For the text-containing cell, return its midpoint in [x, y] coordinate format. 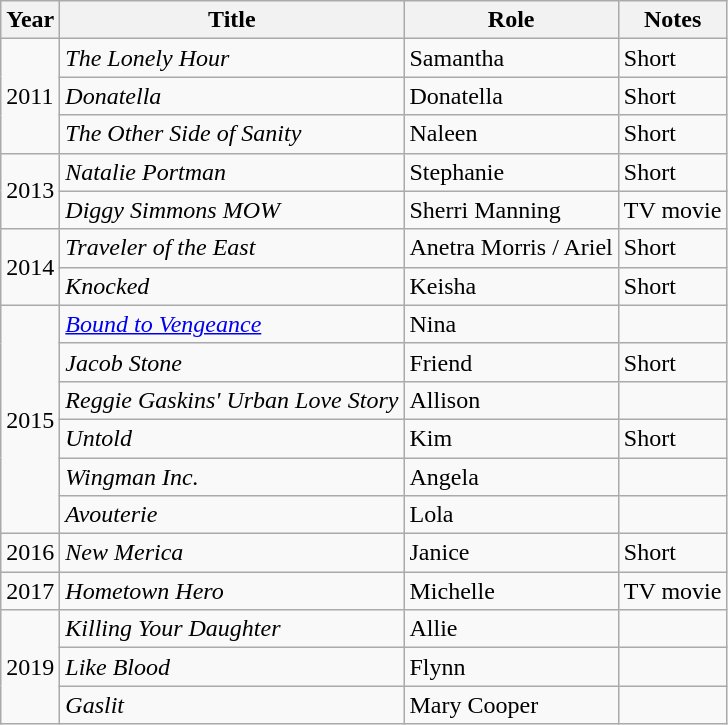
Flynn [511, 667]
Killing Your Daughter [232, 629]
Avouterie [232, 515]
Michelle [511, 591]
2017 [30, 591]
2016 [30, 553]
The Lonely Hour [232, 58]
Angela [511, 477]
Title [232, 20]
Natalie Portman [232, 172]
Hometown Hero [232, 591]
The Other Side of Sanity [232, 134]
Mary Cooper [511, 705]
2015 [30, 419]
2013 [30, 191]
Diggy Simmons MOW [232, 210]
Jacob Stone [232, 362]
Bound to Vengeance [232, 324]
2011 [30, 96]
Friend [511, 362]
Notes [672, 20]
Year [30, 20]
Knocked [232, 286]
Keisha [511, 286]
Lola [511, 515]
Naleen [511, 134]
Like Blood [232, 667]
2019 [30, 667]
New Merica [232, 553]
Stephanie [511, 172]
Gaslit [232, 705]
Allison [511, 400]
Sherri Manning [511, 210]
Untold [232, 438]
Traveler of the East [232, 248]
Kim [511, 438]
Wingman Inc. [232, 477]
Allie [511, 629]
Reggie Gaskins' Urban Love Story [232, 400]
Anetra Morris / Ariel [511, 248]
2014 [30, 267]
Samantha [511, 58]
Nina [511, 324]
Janice [511, 553]
Role [511, 20]
